Identify which cell holds the provided text, then report its [x, y] central coordinate. 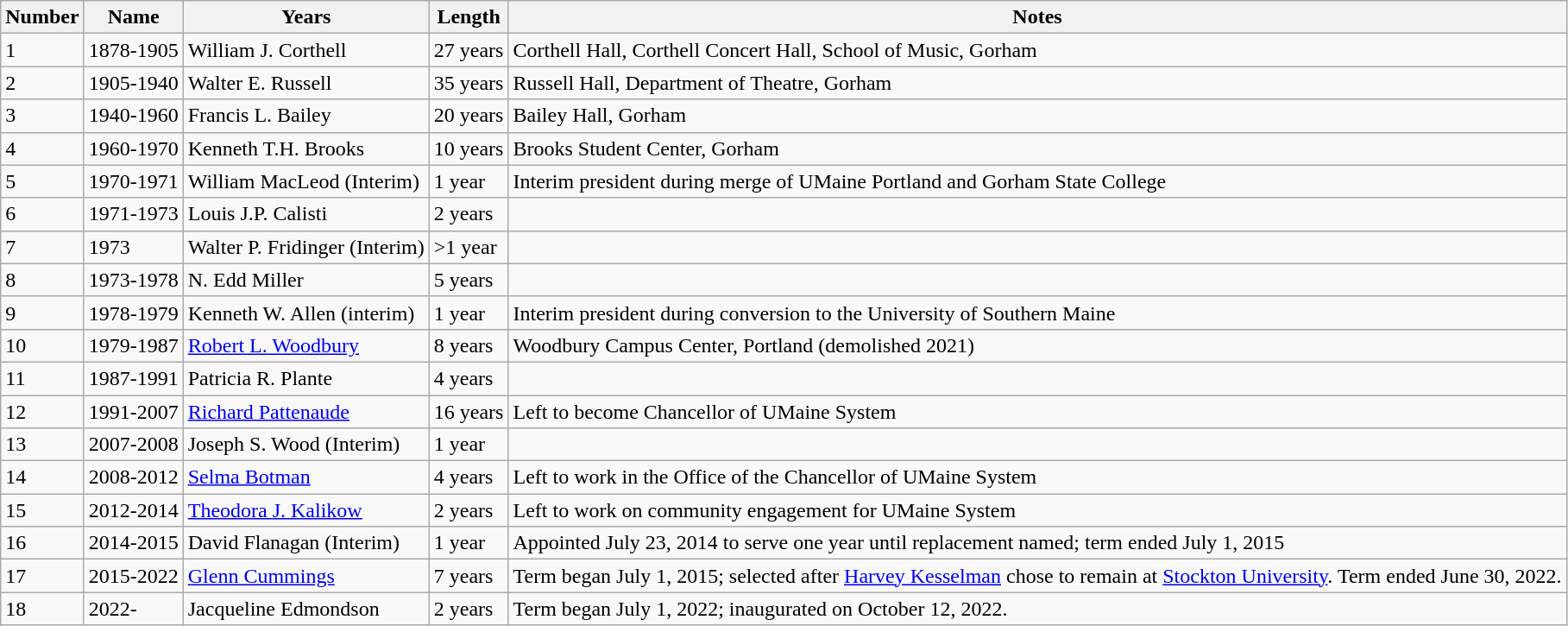
Interim president during conversion to the University of Southern Maine [1037, 313]
2007-2008 [133, 445]
Theodora J. Kalikow [305, 510]
Bailey Hall, Gorham [1037, 116]
20 years [469, 116]
9 [42, 313]
Woodbury Campus Center, Portland (demolished 2021) [1037, 345]
Richard Pattenaude [305, 412]
3 [42, 116]
12 [42, 412]
13 [42, 445]
Robert L. Woodbury [305, 345]
1940-1960 [133, 116]
1973 [133, 247]
15 [42, 510]
Left to work on community engagement for UMaine System [1037, 510]
Russell Hall, Department of Theatre, Gorham [1037, 83]
2012-2014 [133, 510]
5 [42, 181]
16 years [469, 412]
Years [305, 17]
8 [42, 280]
6 [42, 214]
1960-1970 [133, 149]
Left to work in the Office of the Chancellor of UMaine System [1037, 477]
10 years [469, 149]
8 years [469, 345]
Notes [1037, 17]
1878-1905 [133, 50]
7 [42, 247]
William J. Corthell [305, 50]
14 [42, 477]
1987-1991 [133, 378]
5 years [469, 280]
Name [133, 17]
Francis L. Bailey [305, 116]
Brooks Student Center, Gorham [1037, 149]
William MacLeod (Interim) [305, 181]
35 years [469, 83]
Term began July 1, 2015; selected after Harvey Kesselman chose to remain at Stockton University. Term ended June 30, 2022. [1037, 576]
Walter P. Fridinger (Interim) [305, 247]
1 [42, 50]
11 [42, 378]
Term began July 1, 2022; inaugurated on October 12, 2022. [1037, 609]
Selma Botman [305, 477]
1973-1978 [133, 280]
Kenneth T.H. Brooks [305, 149]
>1 year [469, 247]
10 [42, 345]
2014-2015 [133, 543]
N. Edd Miller [305, 280]
Left to become Chancellor of UMaine System [1037, 412]
4 [42, 149]
Interim president during merge of UMaine Portland and Gorham State College [1037, 181]
18 [42, 609]
2008-2012 [133, 477]
1978-1979 [133, 313]
Patricia R. Plante [305, 378]
2015-2022 [133, 576]
Jacqueline Edmondson [305, 609]
2022- [133, 609]
Appointed July 23, 2014 to serve one year until replacement named; term ended July 1, 2015 [1037, 543]
1971-1973 [133, 214]
Glenn Cummings [305, 576]
1970-1971 [133, 181]
7 years [469, 576]
2 [42, 83]
1905-1940 [133, 83]
17 [42, 576]
1979-1987 [133, 345]
Joseph S. Wood (Interim) [305, 445]
Corthell Hall, Corthell Concert Hall, School of Music, Gorham [1037, 50]
Number [42, 17]
1991-2007 [133, 412]
Length [469, 17]
27 years [469, 50]
Louis J.P. Calisti [305, 214]
David Flanagan (Interim) [305, 543]
16 [42, 543]
Walter E. Russell [305, 83]
Kenneth W. Allen (interim) [305, 313]
